Scan for the cell matching the given text and deliver its [x, y] coordinate at center. 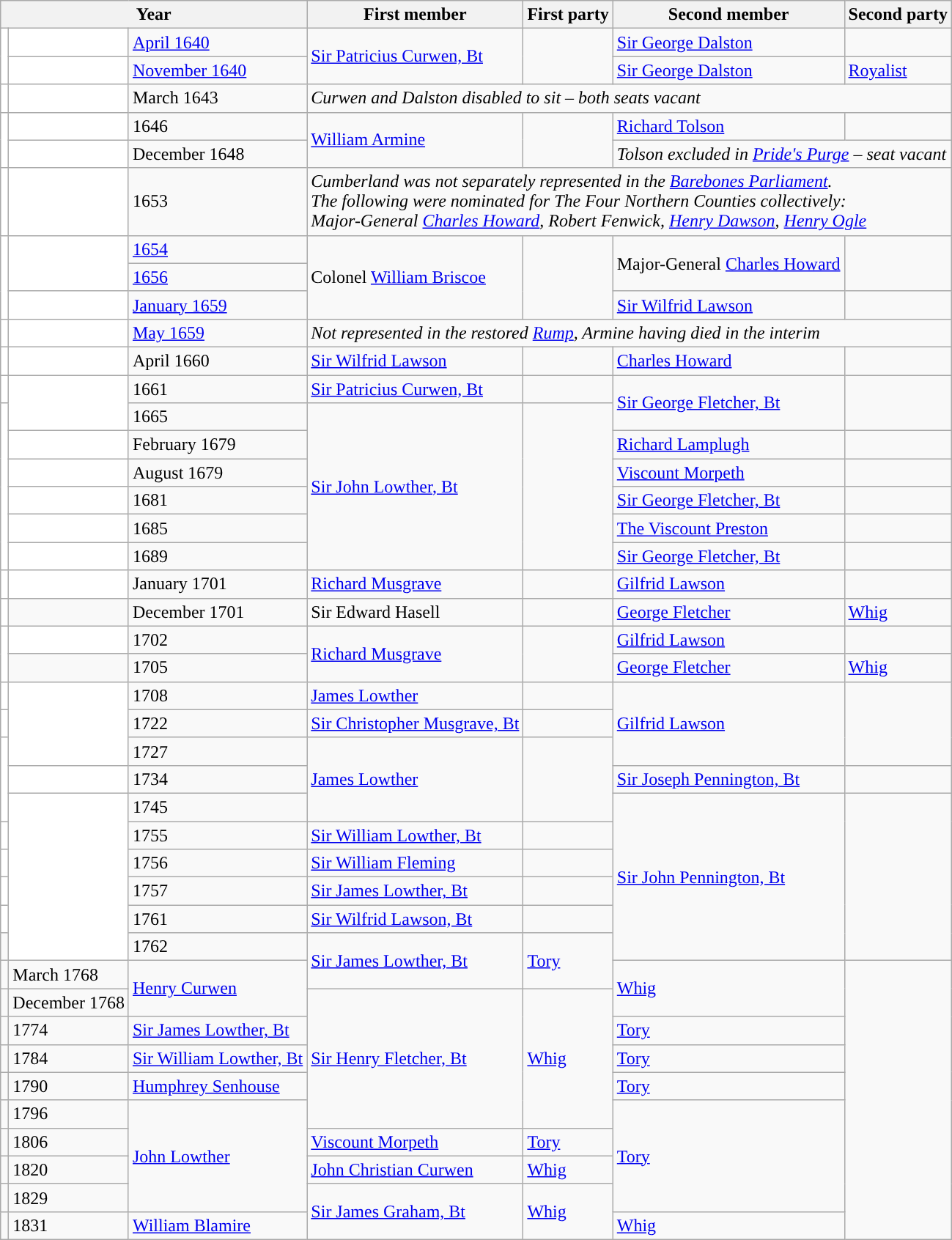
1820 [69, 1170]
Sir James Graham, Bt [415, 1211]
1689 [217, 556]
The Viscount Preston [728, 528]
February 1679 [217, 445]
Sir John Lowther, Bt [415, 487]
Colonel William Briscoe [415, 277]
January 1659 [217, 305]
Sir William Fleming [415, 863]
1646 [217, 126]
1654 [217, 249]
1756 [217, 863]
1831 [69, 1225]
Sir Joseph Pennington, Bt [728, 779]
Richard Lamplugh [728, 445]
1702 [217, 640]
John Lowther [217, 1156]
1761 [217, 919]
December 1701 [217, 612]
William Armine [415, 140]
August 1679 [217, 473]
Sir Christopher Musgrave, Bt [415, 723]
1661 [217, 389]
William Blamire [217, 1225]
Sir Edward Hasell [415, 612]
Tolson excluded in Pride's Purge – seat vacant [782, 154]
1656 [217, 277]
1734 [217, 779]
Henry Curwen [217, 989]
1784 [69, 1058]
1708 [217, 695]
1774 [69, 1030]
Curwen and Dalston disabled to sit – both seats vacant [630, 98]
Second party [898, 15]
First member [415, 15]
April 1660 [217, 361]
1681 [217, 501]
John Christian Curwen [415, 1170]
Sir Henry Fletcher, Bt [415, 1058]
1790 [69, 1086]
First party [568, 15]
1685 [217, 528]
1806 [69, 1142]
Royalist [898, 70]
1722 [217, 723]
1705 [217, 668]
Sir Wilfrid Lawson, Bt [415, 919]
1745 [217, 807]
Second member [728, 15]
Major-General Charles Howard [728, 263]
1665 [217, 417]
Year [154, 15]
1757 [217, 891]
March 1768 [69, 975]
1727 [217, 751]
Sir John Pennington, Bt [728, 877]
1796 [69, 1114]
March 1643 [217, 98]
April 1640 [217, 43]
1653 [217, 202]
December 1768 [69, 1003]
Not represented in the restored Rump, Armine having died in the interim [630, 333]
November 1640 [217, 70]
January 1701 [217, 584]
Humphrey Senhouse [217, 1086]
1762 [217, 947]
May 1659 [217, 333]
December 1648 [217, 154]
1755 [217, 835]
1829 [69, 1197]
Richard Tolson [728, 126]
Charles Howard [728, 361]
